Search for the cell housing the specified text and yield its [x, y] center coordinate. 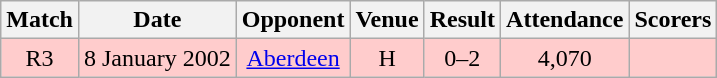
Aberdeen [293, 58]
4,070 [565, 58]
Venue [387, 20]
Date [157, 20]
Scorers [673, 20]
8 January 2002 [157, 58]
0–2 [462, 58]
Opponent [293, 20]
Attendance [565, 20]
R3 [40, 58]
Result [462, 20]
Match [40, 20]
H [387, 58]
